Scan for the cell matching the given text and deliver its [X, Y] coordinate at center. 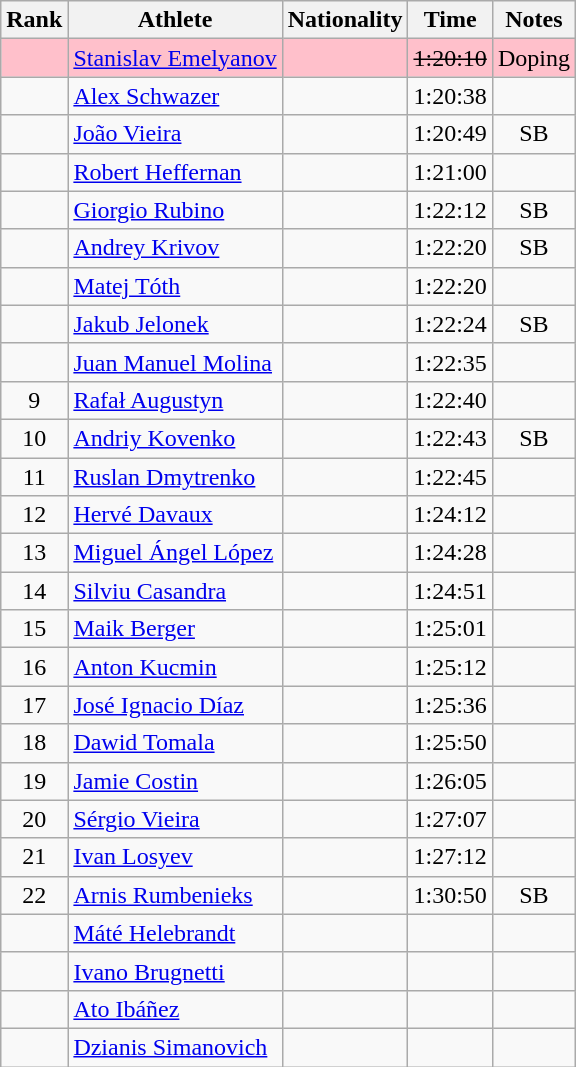
Time [450, 20]
1:21:00 [450, 172]
1:25:01 [450, 629]
Giorgio Rubino [175, 210]
Rank [34, 20]
Andriy Kovenko [175, 438]
1:25:12 [450, 667]
22 [34, 895]
Robert Heffernan [175, 172]
Anton Kucmin [175, 667]
Ivano Brugnetti [175, 971]
Maik Berger [175, 629]
Notes [534, 20]
1:20:10 [450, 58]
Ruslan Dmytrenko [175, 477]
1:25:36 [450, 705]
1:30:50 [450, 895]
Dzianis Simanovich [175, 1047]
15 [34, 629]
16 [34, 667]
1:27:07 [450, 819]
1:25:50 [450, 743]
Jakub Jelonek [175, 324]
1:22:12 [450, 210]
9 [34, 400]
12 [34, 515]
1:24:28 [450, 553]
14 [34, 591]
1:24:12 [450, 515]
Silviu Casandra [175, 591]
1:27:12 [450, 857]
1:22:35 [450, 362]
Nationality [345, 20]
Matej Tóth [175, 286]
10 [34, 438]
José Ignacio Díaz [175, 705]
Ato Ibáñez [175, 1009]
1:22:45 [450, 477]
11 [34, 477]
Máté Helebrandt [175, 933]
Jamie Costin [175, 781]
Rafał Augustyn [175, 400]
Juan Manuel Molina [175, 362]
1:22:24 [450, 324]
1:20:38 [450, 96]
Dawid Tomala [175, 743]
Miguel Ángel López [175, 553]
João Vieira [175, 134]
13 [34, 553]
19 [34, 781]
Athlete [175, 20]
Doping [534, 58]
20 [34, 819]
1:22:40 [450, 400]
1:20:49 [450, 134]
18 [34, 743]
Ivan Losyev [175, 857]
Alex Schwazer [175, 96]
1:22:43 [450, 438]
Andrey Krivov [175, 248]
1:24:51 [450, 591]
Stanislav Emelyanov [175, 58]
21 [34, 857]
Hervé Davaux [175, 515]
Arnis Rumbenieks [175, 895]
17 [34, 705]
1:26:05 [450, 781]
Sérgio Vieira [175, 819]
